Detect which cell encompasses the target text, then output its (x, y) center coordinate. 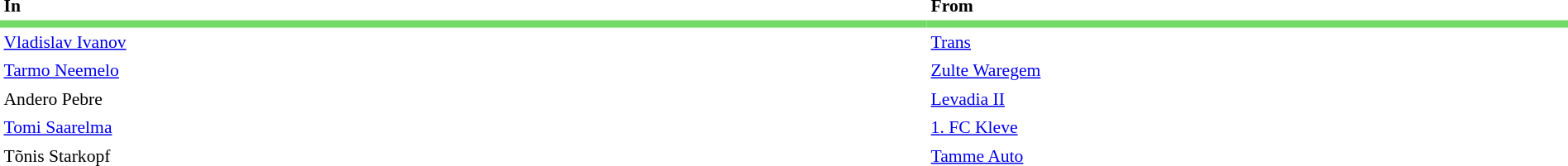
1. FC Kleve (1236, 127)
Levadia II (1236, 98)
Tarmo Neemelo (463, 70)
Zulte Waregem (1236, 70)
Vladislav Ivanov (463, 42)
Andero Pebre (463, 98)
Trans (1236, 42)
Tomi Saarelma (463, 127)
